Output the (x, y) coordinate of the center of the cell containing the given text.  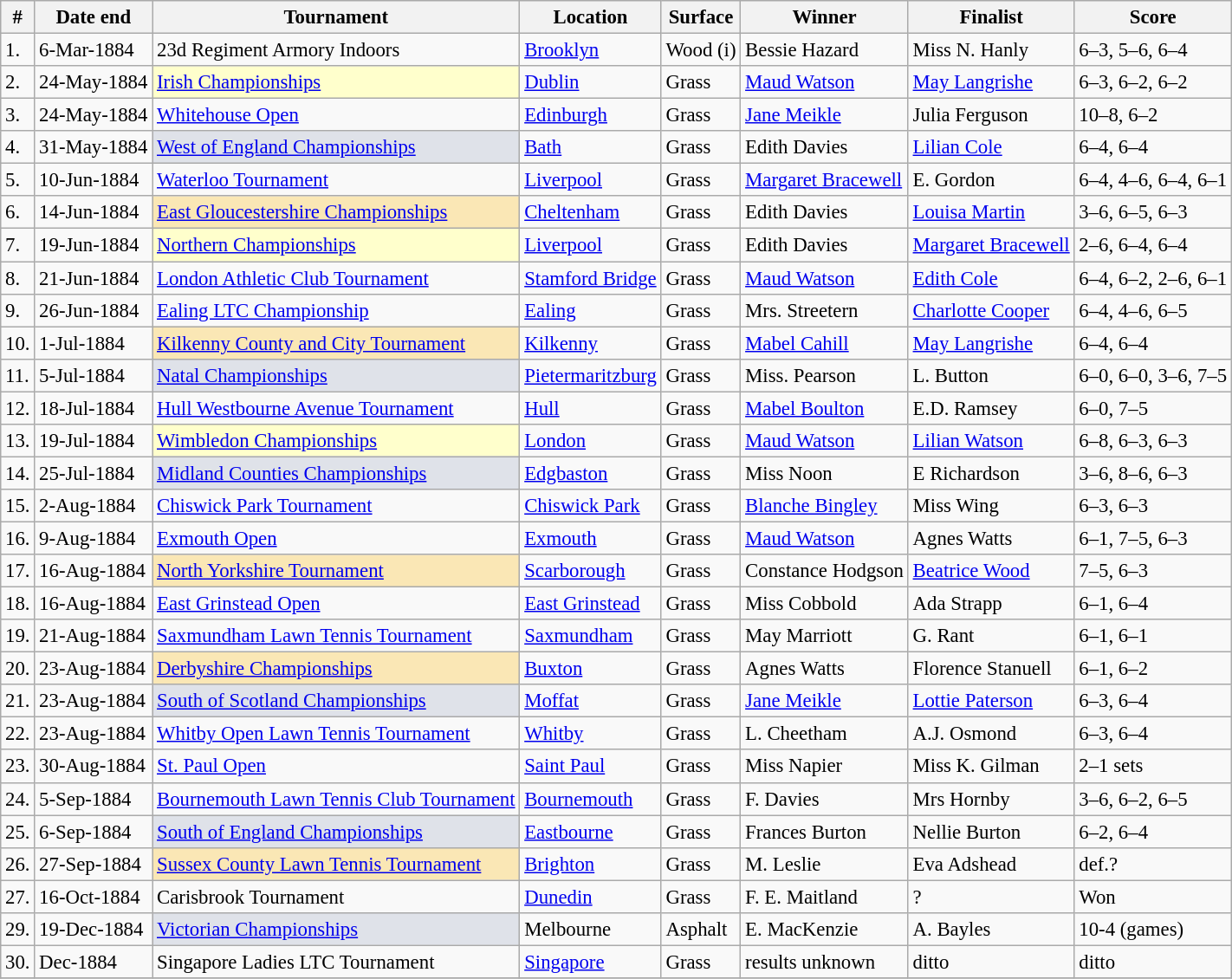
6–0, 6–0, 3–6, 7–5 (1152, 375)
Finalist (991, 17)
Waterloo Tournament (336, 180)
A.J. Osmond (991, 734)
19-Jul-1884 (94, 441)
9-Aug-1884 (94, 538)
Won (1152, 897)
Stamford Bridge (591, 278)
Dublin (591, 82)
17. (17, 571)
26-Jun-1884 (94, 310)
F. E. Maitland (825, 897)
Ada Strapp (991, 604)
6-Mar-1884 (94, 50)
Chiswick Park (591, 506)
Date end (94, 17)
2–1 sets (1152, 767)
Score (1152, 17)
Mrs Hornby (991, 799)
Blanche Bingley (825, 506)
Charlotte Cooper (991, 310)
L. Button (991, 375)
Scarborough (591, 571)
Edith Cole (991, 278)
Hull Westbourne Avenue Tournament (336, 408)
Bournemouth Lawn Tennis Club Tournament (336, 799)
Florence Stanuell (991, 669)
2–6, 6–4, 6–4 (1152, 245)
Dec-1884 (94, 962)
6–4, 4–6, 6–5 (1152, 310)
East Grinstead (591, 604)
? (991, 897)
Eastbourne (591, 832)
20. (17, 669)
Exmouth (591, 538)
27-Sep-1884 (94, 864)
6–0, 7–5 (1152, 408)
Location (591, 17)
L. Cheetham (825, 734)
Edgbaston (591, 473)
Victorian Championships (336, 930)
Mrs. Streetern (825, 310)
7. (17, 245)
6–1, 6–2 (1152, 669)
14-Jun-1884 (94, 212)
G. Rant (991, 636)
M. Leslie (825, 864)
23. (17, 767)
3–6, 6–2, 6–5 (1152, 799)
4. (17, 147)
Julia Ferguson (991, 115)
10–8, 6–2 (1152, 115)
Pietermaritzburg (591, 375)
# (17, 17)
6–1, 6–1 (1152, 636)
6-Sep-1884 (94, 832)
7–5, 6–3 (1152, 571)
Carisbrook Tournament (336, 897)
E Richardson (991, 473)
Frances Burton (825, 832)
East Gloucestershire Championships (336, 212)
South of England Championships (336, 832)
Miss K. Gilman (991, 767)
19-Dec-1884 (94, 930)
6–1, 6–4 (1152, 604)
6–3, 6–3 (1152, 506)
London (591, 441)
2. (17, 82)
A. Bayles (991, 930)
5. (17, 180)
Bessie Hazard (825, 50)
Whitby (591, 734)
Winner (825, 17)
5-Sep-1884 (94, 799)
13. (17, 441)
12. (17, 408)
25. (17, 832)
results unknown (825, 962)
Bath (591, 147)
11. (17, 375)
6–4, 4–6, 6–4, 6–1 (1152, 180)
Wood (i) (701, 50)
def.? (1152, 864)
2-Aug-1884 (94, 506)
Miss Napier (825, 767)
8. (17, 278)
Chiswick Park Tournament (336, 506)
5-Jul-1884 (94, 375)
6–4, 6–2, 2–6, 6–1 (1152, 278)
18-Jul-1884 (94, 408)
Miss Cobbold (825, 604)
6–3, 6–2, 6–2 (1152, 82)
3. (17, 115)
Louisa Martin (991, 212)
Buxton (591, 669)
Ealing LTC Championship (336, 310)
Edinburgh (591, 115)
3–6, 6–5, 6–3 (1152, 212)
24. (17, 799)
Brighton (591, 864)
16-Oct-1884 (94, 897)
Midland Counties Championships (336, 473)
Saxmundham (591, 636)
30. (17, 962)
Bournemouth (591, 799)
Mabel Cahill (825, 343)
21. (17, 701)
Hull (591, 408)
29. (17, 930)
Natal Championships (336, 375)
Saxmundham Lawn Tennis Tournament (336, 636)
Constance Hodgson (825, 571)
10-4 (games) (1152, 930)
6. (17, 212)
Whitby Open Lawn Tennis Tournament (336, 734)
23d Regiment Armory Indoors (336, 50)
6–2, 6–4 (1152, 832)
E. MacKenzie (825, 930)
Surface (701, 17)
27. (17, 897)
Brooklyn (591, 50)
Miss. Pearson (825, 375)
21-Aug-1884 (94, 636)
Ealing (591, 310)
22. (17, 734)
3–6, 8–6, 6–3 (1152, 473)
Northern Championships (336, 245)
Melbourne (591, 930)
1-Jul-1884 (94, 343)
Singapore (591, 962)
Sussex County Lawn Tennis Tournament (336, 864)
16. (17, 538)
19. (17, 636)
E.D. Ramsey (991, 408)
Moffat (591, 701)
Singapore Ladies LTC Tournament (336, 962)
6–1, 7–5, 6–3 (1152, 538)
E. Gordon (991, 180)
14. (17, 473)
Asphalt (701, 930)
Cheltenham (591, 212)
May Marriott (825, 636)
19-Jun-1884 (94, 245)
Beatrice Wood (991, 571)
1. (17, 50)
Nellie Burton (991, 832)
Miss Wing (991, 506)
Mabel Boulton (825, 408)
Derbyshire Championships (336, 669)
Wimbledon Championships (336, 441)
Miss Noon (825, 473)
Saint Paul (591, 767)
St. Paul Open (336, 767)
Lilian Cole (991, 147)
Lilian Watson (991, 441)
Exmouth Open (336, 538)
31-May-1884 (94, 147)
Irish Championships (336, 82)
Lottie Paterson (991, 701)
Miss N. Hanly (991, 50)
6–8, 6–3, 6–3 (1152, 441)
Dunedin (591, 897)
10-Jun-1884 (94, 180)
18. (17, 604)
Eva Adshead (991, 864)
East Grinstead Open (336, 604)
26. (17, 864)
Kilkenny (591, 343)
West of England Championships (336, 147)
North Yorkshire Tournament (336, 571)
Tournament (336, 17)
15. (17, 506)
9. (17, 310)
South of Scotland Championships (336, 701)
21-Jun-1884 (94, 278)
Whitehouse Open (336, 115)
F. Davies (825, 799)
30-Aug-1884 (94, 767)
25-Jul-1884 (94, 473)
6–3, 5–6, 6–4 (1152, 50)
Kilkenny County and City Tournament (336, 343)
10. (17, 343)
London Athletic Club Tournament (336, 278)
